Return (X, Y) of the center of cell containing provided text 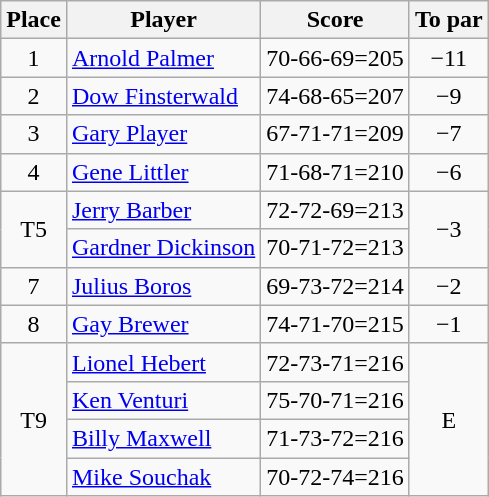
To par (448, 20)
Mike Souchak (163, 477)
−2 (448, 286)
72-73-71=216 (336, 362)
Jerry Barber (163, 210)
Place (34, 20)
75-70-71=216 (336, 400)
71-73-72=216 (336, 438)
74-71-70=215 (336, 324)
2 (34, 96)
71-68-71=210 (336, 172)
Julius Boros (163, 286)
69-73-72=214 (336, 286)
4 (34, 172)
74-68-65=207 (336, 96)
Arnold Palmer (163, 58)
Gardner Dickinson (163, 248)
Billy Maxwell (163, 438)
T9 (34, 419)
1 (34, 58)
Gene Littler (163, 172)
−7 (448, 134)
67-71-71=209 (336, 134)
7 (34, 286)
Gay Brewer (163, 324)
Score (336, 20)
T5 (34, 229)
−3 (448, 229)
3 (34, 134)
−11 (448, 58)
E (448, 419)
−6 (448, 172)
Ken Venturi (163, 400)
70-72-74=216 (336, 477)
70-71-72=213 (336, 248)
Gary Player (163, 134)
−9 (448, 96)
72-72-69=213 (336, 210)
Player (163, 20)
70-66-69=205 (336, 58)
−1 (448, 324)
Lionel Hebert (163, 362)
8 (34, 324)
Dow Finsterwald (163, 96)
